Return [X, Y] of the center of cell containing provided text 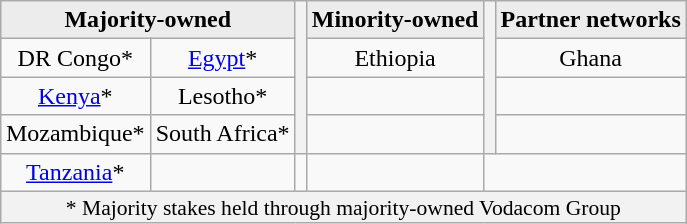
Mozambique* [75, 134]
Lesotho* [222, 96]
Kenya* [75, 96]
DR Congo* [75, 58]
Partner networks [590, 20]
South Africa* [222, 134]
Minority-owned [395, 20]
Ethiopia [395, 58]
Tanzania* [75, 172]
* Majority stakes held through majority-owned Vodacom Group [343, 207]
Egypt* [222, 58]
Ghana [590, 58]
Majority-owned [148, 20]
